Scan for the cell matching the given text and deliver its (X, Y) coordinate at center. 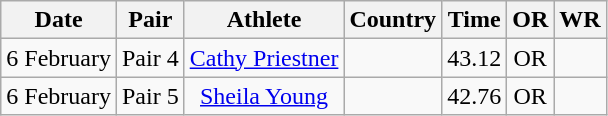
42.76 (474, 96)
Date (59, 20)
Country (393, 20)
Athlete (264, 20)
Cathy Priestner (264, 58)
WR (580, 20)
Time (474, 20)
Pair (150, 20)
43.12 (474, 58)
Pair 5 (150, 96)
Sheila Young (264, 96)
Pair 4 (150, 58)
